Search for the cell housing the specified text and yield its (X, Y) center coordinate. 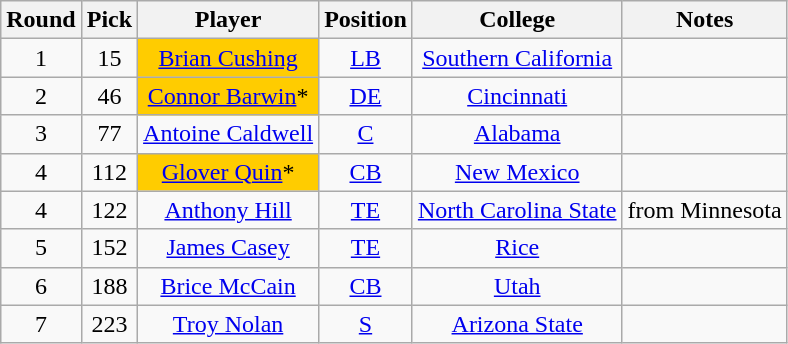
S (366, 324)
5 (41, 248)
from Minnesota (704, 210)
Brian Cushing (228, 58)
New Mexico (517, 172)
223 (109, 324)
Cincinnati (517, 96)
Anthony Hill (228, 210)
Glover Quin* (228, 172)
Round (41, 20)
Utah (517, 286)
112 (109, 172)
C (366, 134)
1 (41, 58)
North Carolina State (517, 210)
Arizona State (517, 324)
188 (109, 286)
Antoine Caldwell (228, 134)
Alabama (517, 134)
77 (109, 134)
Southern California (517, 58)
6 (41, 286)
DE (366, 96)
Notes (704, 20)
James Casey (228, 248)
Player (228, 20)
Brice McCain (228, 286)
Troy Nolan (228, 324)
Rice (517, 248)
Connor Barwin* (228, 96)
3 (41, 134)
7 (41, 324)
College (517, 20)
Position (366, 20)
Pick (109, 20)
2 (41, 96)
122 (109, 210)
152 (109, 248)
46 (109, 96)
LB (366, 58)
15 (109, 58)
